Search for the cell housing the specified text and yield its [X, Y] center coordinate. 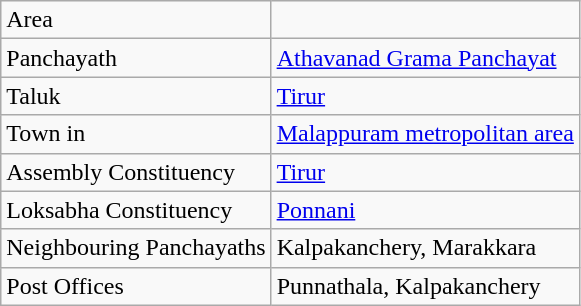
Assembly Constituency [136, 172]
Taluk [136, 96]
Malappuram metropolitan area [425, 134]
Neighbouring Panchayaths [136, 248]
Area [136, 20]
Town in [136, 134]
Panchayath [136, 58]
Kalpakanchery, Marakkara [425, 248]
Ponnani [425, 210]
Post Offices [136, 286]
Punnathala, Kalpakanchery [425, 286]
Athavanad Grama Panchayat [425, 58]
Loksabha Constituency [136, 210]
